Find where the given text appears and provide that cell's center as [X, Y] coordinate. 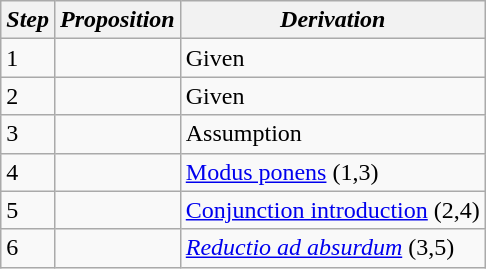
6 [28, 248]
Step [28, 20]
Reductio ad absurdum (3,5) [332, 248]
3 [28, 134]
4 [28, 172]
Proposition [117, 20]
Modus ponens (1,3) [332, 172]
Derivation [332, 20]
Assumption [332, 134]
5 [28, 210]
2 [28, 96]
1 [28, 58]
Conjunction introduction (2,4) [332, 210]
